Output the (X, Y) coordinate of the center of the cell containing the given text.  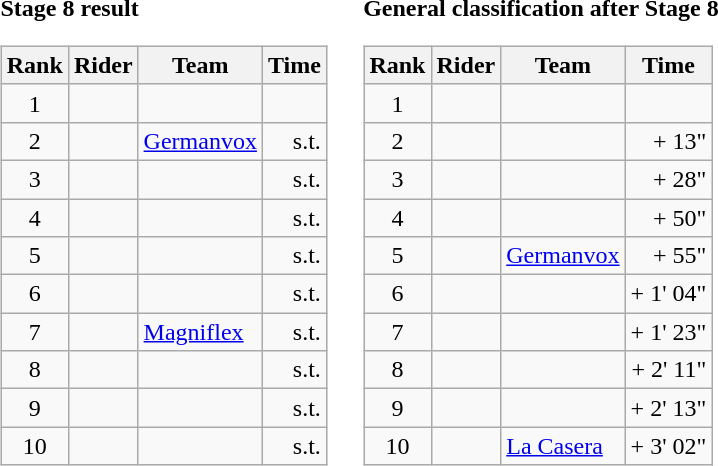
+ 13" (668, 141)
+ 55" (668, 256)
La Casera (563, 446)
+ 1' 23" (668, 332)
+ 1' 04" (668, 294)
+ 28" (668, 179)
+ 3' 02" (668, 446)
+ 2' 13" (668, 408)
+ 2' 11" (668, 370)
+ 50" (668, 217)
Magniflex (200, 332)
